Output the (x, y) coordinate of the center of the cell containing the given text.  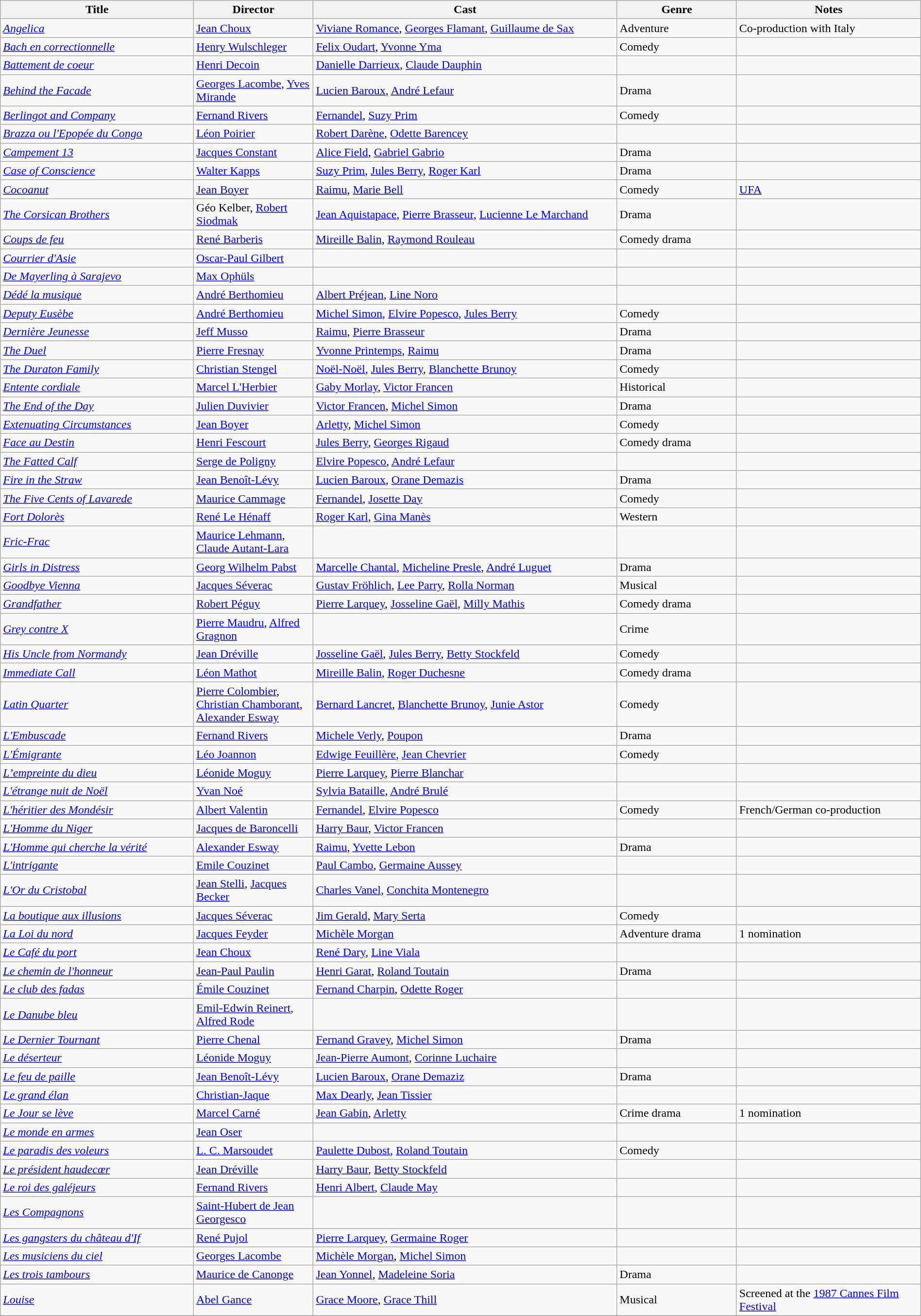
His Uncle from Normandy (97, 654)
Michèle Morgan (465, 934)
Emil-Edwin Reinert, Alfred Rode (254, 1015)
Dédé la musique (97, 295)
Gaby Morlay, Victor Francen (465, 387)
French/German co-production (829, 810)
Behind the Facade (97, 90)
Fire in the Straw (97, 480)
Jules Berry, Georges Rigaud (465, 443)
Paul Cambo, Germaine Aussey (465, 865)
Paulette Dubost, Roland Toutain (465, 1150)
Yvonne Printemps, Raimu (465, 350)
Fort Dolorès (97, 517)
Georges Lacombe, Yves Mirande (254, 90)
Grandfather (97, 604)
Historical (677, 387)
Screened at the 1987 Cannes Film Festival (829, 1299)
Abel Gance (254, 1299)
Jeff Musso (254, 332)
Le monde en armes (97, 1132)
Genre (677, 10)
Dernière Jeunesse (97, 332)
Géo Kelber, Robert Siodmak (254, 214)
L'Embuscade (97, 736)
Director (254, 10)
Albert Valentin (254, 810)
Cocoanut (97, 189)
Le président haudecœr (97, 1169)
Harry Baur, Victor Francen (465, 828)
Les musiciens du ciel (97, 1256)
Robert Darène, Odette Barencey (465, 134)
Léon Poirier (254, 134)
Girls in Distress (97, 567)
The Five Cents of Lavarede (97, 498)
Les trois tambours (97, 1275)
Henri Fescourt (254, 443)
Edwige Feuillère, Jean Chevrier (465, 754)
The Fatted Calf (97, 461)
Jacques Constant (254, 152)
Suzy Prim, Jules Berry, Roger Karl (465, 171)
Mireille Balin, Raymond Rouleau (465, 239)
Deputy Eusèbe (97, 313)
Latin Quarter (97, 704)
Title (97, 10)
René Dary, Line Viala (465, 952)
Henri Decoin (254, 65)
Bernard Lancret, Blanchette Brunoy, Junie Astor (465, 704)
Marcelle Chantal, Micheline Presle, André Luguet (465, 567)
Michele Verly, Poupon (465, 736)
Lucien Baroux, André Lefaur (465, 90)
L'Or du Cristobal (97, 890)
René Barberis (254, 239)
Le roi des galéjeurs (97, 1187)
Jean-Paul Paulin (254, 971)
Pierre Colombier, Christian Chamborant, Alexander Esway (254, 704)
Battement de coeur (97, 65)
Entente cordiale (97, 387)
Les Compagnons (97, 1212)
Jacques de Baroncelli (254, 828)
Le chemin de l'honneur (97, 971)
Brazza ou l'Epopée du Congo (97, 134)
Pierre Larquey, Pierre Blanchar (465, 773)
Felix Oudart, Yvonne Yma (465, 47)
Pierre Larquey, Josseline Gaël, Milly Mathis (465, 604)
Western (677, 517)
Fernandel, Josette Day (465, 498)
Léon Mathot (254, 673)
L'étrange nuit de Noël (97, 791)
Le déserteur (97, 1058)
Goodbye Vienna (97, 586)
Maurice de Canonge (254, 1275)
Pierre Maudru, Alfred Gragnon (254, 629)
Sylvia Bataille, André Brulé (465, 791)
Extenuating Circumstances (97, 424)
Elvire Popesco, André Lefaur (465, 461)
Angelica (97, 28)
Emile Couzinet (254, 865)
Jim Gerald, Mary Serta (465, 915)
Grey contre X (97, 629)
René Le Hénaff (254, 517)
Max Dearly, Jean Tissier (465, 1095)
Marcel L'Herbier (254, 387)
The End of the Day (97, 406)
Oscar-Paul Gilbert (254, 258)
La boutique aux illusions (97, 915)
Léo Joannon (254, 754)
L'Homme qui cherche la vérité (97, 847)
The Duraton Family (97, 369)
Fernand Charpin, Odette Roger (465, 989)
Jean Stelli, Jacques Becker (254, 890)
Fric-Frac (97, 541)
Notes (829, 10)
Christian-Jaque (254, 1095)
Le Café du port (97, 952)
Case of Conscience (97, 171)
René Pujol (254, 1238)
The Corsican Brothers (97, 214)
Face au Destin (97, 443)
Jacques Feyder (254, 934)
Bach en correctionnelle (97, 47)
Le Dernier Tournant (97, 1039)
Max Ophüls (254, 277)
L'Homme du Niger (97, 828)
Le feu de paille (97, 1076)
Le Jour se lève (97, 1113)
Robert Péguy (254, 604)
Pierre Chenal (254, 1039)
L’empreinte du dieu (97, 773)
Walter Kapps (254, 171)
Serge de Poligny (254, 461)
Alice Field, Gabriel Gabrio (465, 152)
Noël-Noël, Jules Berry, Blanchette Brunoy (465, 369)
Fernand Gravey, Michel Simon (465, 1039)
Pierre Fresnay (254, 350)
Jean Oser (254, 1132)
Yvan Noé (254, 791)
Jean Aquistapace, Pierre Brasseur, Lucienne Le Marchand (465, 214)
Gustav Fröhlich, Lee Parry, Rolla Norman (465, 586)
Émile Couzinet (254, 989)
L'intrigante (97, 865)
Jean Gabin, Arletty (465, 1113)
Lucien Baroux, Orane Demaziz (465, 1076)
Co-production with Italy (829, 28)
Mireille Balin, Roger Duchesne (465, 673)
Pierre Larquey, Germaine Roger (465, 1238)
Georg Wilhelm Pabst (254, 567)
Raimu, Marie Bell (465, 189)
Roger Karl, Gina Manès (465, 517)
Arletty, Michel Simon (465, 424)
Fernandel, Elvire Popesco (465, 810)
Victor Francen, Michel Simon (465, 406)
Louise (97, 1299)
Berlingot and Company (97, 115)
Le Danube bleu (97, 1015)
Marcel Carné (254, 1113)
Lucien Baroux, Orane Demazis (465, 480)
Henri Garat, Roland Toutain (465, 971)
Albert Préjean, Line Noro (465, 295)
Alexander Esway (254, 847)
De Mayerling à Sarajevo (97, 277)
Le club des fadas (97, 989)
Christian Stengel (254, 369)
L'Émigrante (97, 754)
Georges Lacombe (254, 1256)
Crime (677, 629)
Adventure drama (677, 934)
The Duel (97, 350)
Courrier d'Asie (97, 258)
Charles Vanel, Conchita Montenegro (465, 890)
Raimu, Yvette Lebon (465, 847)
Grace Moore, Grace Thill (465, 1299)
Cast (465, 10)
UFA (829, 189)
Henri Albert, Claude May (465, 1187)
Julien Duvivier (254, 406)
Adventure (677, 28)
Saint-Hubert de Jean Georgesco (254, 1212)
Le grand élan (97, 1095)
Coups de feu (97, 239)
Campement 13 (97, 152)
Danielle Darrieux, Claude Dauphin (465, 65)
Crime drama (677, 1113)
Le paradis des voleurs (97, 1150)
Viviane Romance, Georges Flamant, Guillaume de Sax (465, 28)
L. C. Marsoudet (254, 1150)
Raimu, Pierre Brasseur (465, 332)
Fernandel, Suzy Prim (465, 115)
Henry Wulschleger (254, 47)
Michèle Morgan, Michel Simon (465, 1256)
Les gangsters du château d'If (97, 1238)
Michel Simon, Elvire Popesco, Jules Berry (465, 313)
Josseline Gaël, Jules Berry, Betty Stockfeld (465, 654)
Immediate Call (97, 673)
La Loi du nord (97, 934)
Jean Yonnel, Madeleine Soria (465, 1275)
Maurice Cammage (254, 498)
L'héritier des Mondésir (97, 810)
Harry Baur, Betty Stockfeld (465, 1169)
Maurice Lehmann, Claude Autant-Lara (254, 541)
Jean-Pierre Aumont, Corinne Luchaire (465, 1058)
